Identify which cell holds the provided text, then report its [x, y] central coordinate. 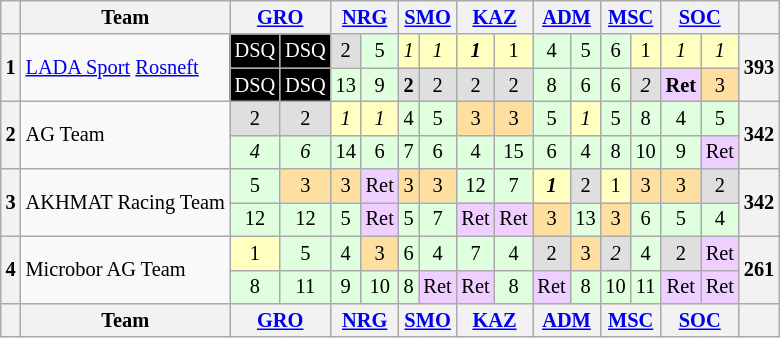
LADA Sport Rosneft [126, 68]
393 [759, 68]
14 [346, 152]
AKHMAT Racing Team [126, 202]
261 [759, 270]
15 [514, 152]
Microbor AG Team [126, 270]
AG Team [126, 134]
